Extract the (x, y) coordinate from the center of the cell holding the provided text.  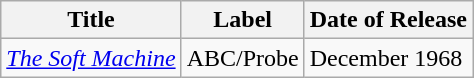
Title (91, 20)
Label (242, 20)
December 1968 (388, 58)
The Soft Machine (91, 58)
Date of Release (388, 20)
ABC/Probe (242, 58)
